Locate the cell with the specified text and output its [x, y] center coordinate. 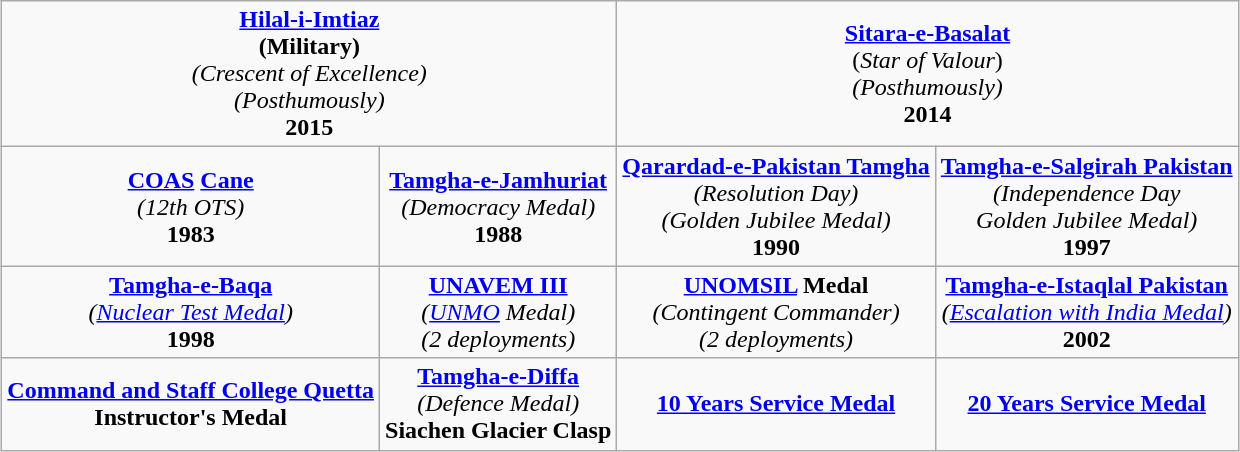
COAS Cane(12th OTS)1983 [191, 206]
UNOMSIL Medal(Contingent Commander)(2 deployments) [776, 312]
20 Years Service Medal [1086, 404]
Tamgha-e-Salgirah Pakistan(Independence DayGolden Jubilee Medal)1997 [1086, 206]
Sitara-e-Basalat(Star of Valour)(Posthumously)2014 [928, 74]
UNAVEM III(UNMO Medal)(2 deployments) [498, 312]
Tamgha-e-Diffa(Defence Medal)Siachen Glacier Clasp [498, 404]
Hilal-i-Imtiaz(Military)(Crescent of Excellence)(Posthumously)2015 [310, 74]
10 Years Service Medal [776, 404]
Qarardad-e-Pakistan Tamgha(Resolution Day)(Golden Jubilee Medal)1990 [776, 206]
Command and Staff College QuettaInstructor's Medal [191, 404]
Tamgha-e-Baqa(Nuclear Test Medal)1998 [191, 312]
Tamgha-e-Istaqlal Pakistan(Escalation with India Medal)2002 [1086, 312]
Tamgha-e-Jamhuriat(Democracy Medal)1988 [498, 206]
